Output the (x, y) coordinate of the center of the cell containing the given text.  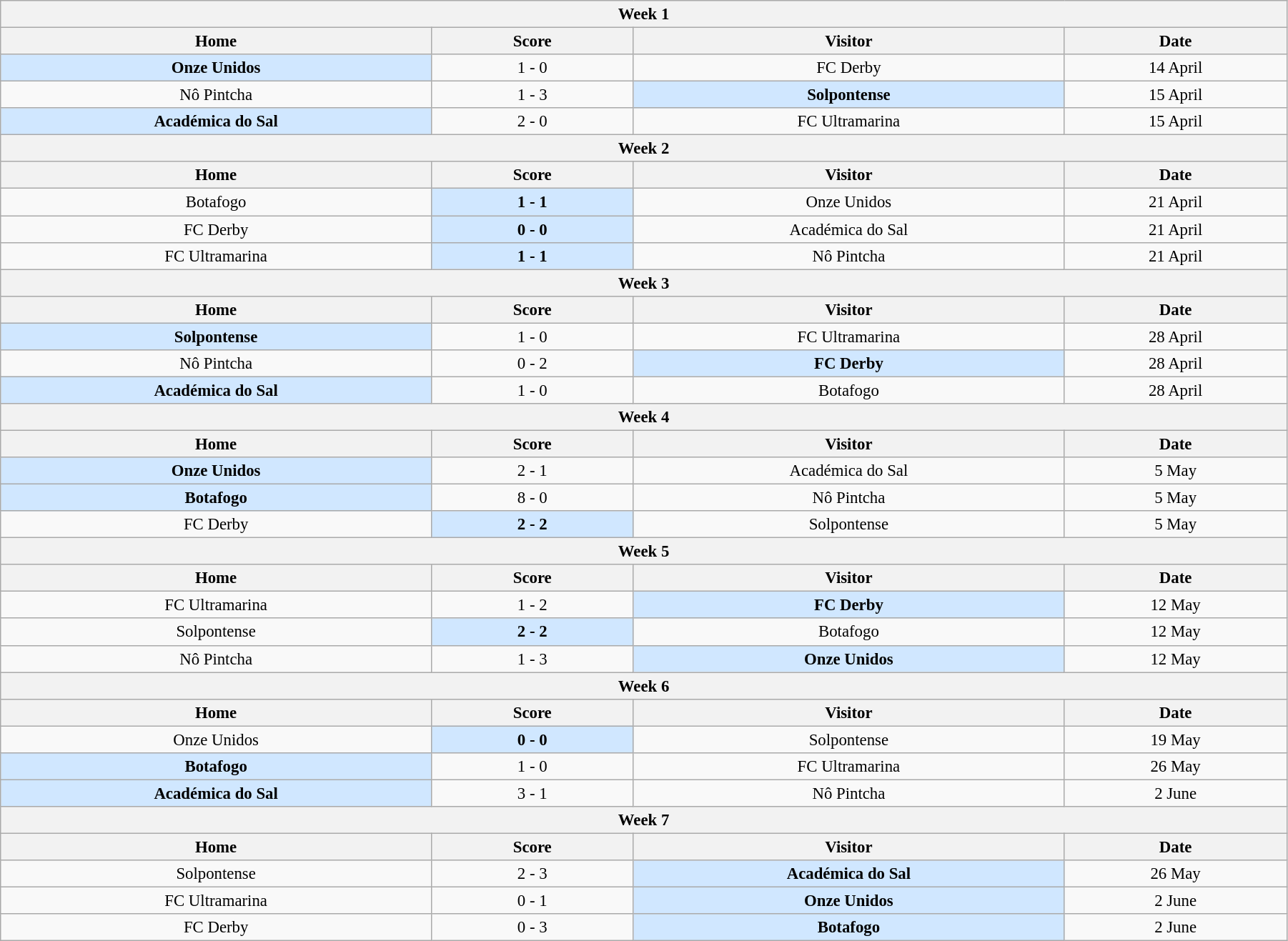
Week 2 (644, 149)
0 - 1 (532, 901)
Week 3 (644, 283)
19 May (1176, 740)
0 - 3 (532, 927)
2 - 1 (532, 471)
2 - 0 (532, 121)
2 - 3 (532, 874)
Week 7 (644, 820)
Week 6 (644, 686)
3 - 1 (532, 793)
0 - 2 (532, 364)
Week 1 (644, 14)
Week 4 (644, 417)
8 - 0 (532, 498)
1 - 2 (532, 605)
Week 5 (644, 552)
14 April (1176, 68)
